Return [X, Y] of the center of cell containing provided text 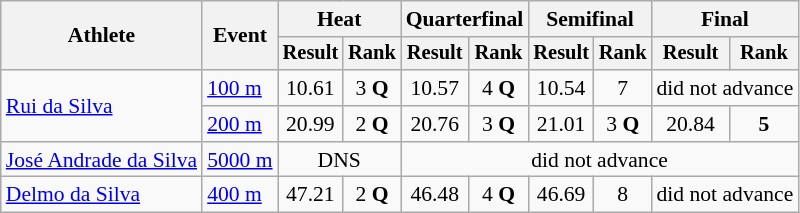
10.61 [311, 88]
200 m [240, 124]
20.84 [690, 124]
Rui da Silva [102, 106]
400 m [240, 195]
Final [724, 19]
José Andrade da Silva [102, 160]
5000 m [240, 160]
10.57 [435, 88]
DNS [340, 160]
10.54 [561, 88]
Heat [340, 19]
Semifinal [590, 19]
Delmo da Silva [102, 195]
46.69 [561, 195]
Quarterfinal [465, 19]
Athlete [102, 36]
7 [623, 88]
Event [240, 36]
20.76 [435, 124]
20.99 [311, 124]
100 m [240, 88]
47.21 [311, 195]
8 [623, 195]
21.01 [561, 124]
46.48 [435, 195]
5 [764, 124]
